Return [x, y] of the center of cell containing provided text 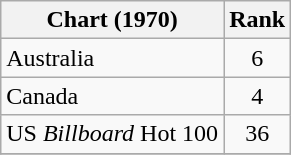
Rank [258, 20]
Australia [112, 58]
US Billboard Hot 100 [112, 134]
Canada [112, 96]
Chart (1970) [112, 20]
4 [258, 96]
36 [258, 134]
6 [258, 58]
